Return (x, y) of the center of cell containing provided text 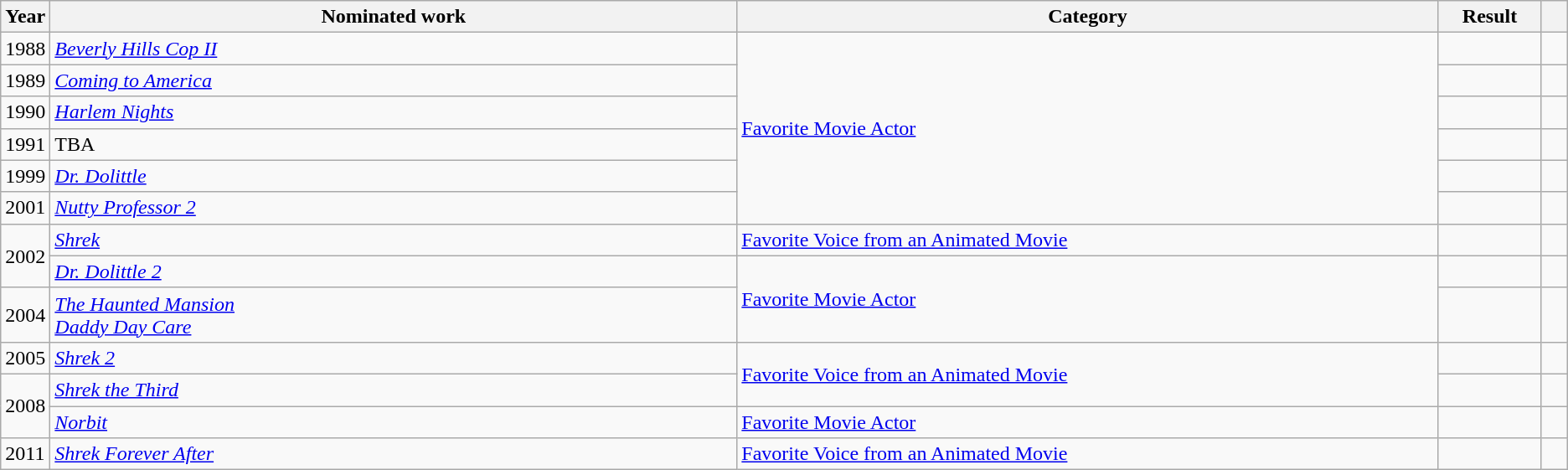
Shrek (394, 240)
2001 (25, 208)
Shrek Forever After (394, 454)
Result (1489, 17)
1989 (25, 80)
Year (25, 17)
1990 (25, 112)
2004 (25, 315)
2011 (25, 454)
Norbit (394, 421)
Category (1087, 17)
Nutty Professor 2 (394, 208)
Shrek the Third (394, 390)
Beverly Hills Cop II (394, 49)
1991 (25, 144)
Dr. Dolittle (394, 176)
Coming to America (394, 80)
2008 (25, 405)
2005 (25, 358)
1999 (25, 176)
Dr. Dolittle 2 (394, 271)
1988 (25, 49)
Shrek 2 (394, 358)
Harlem Nights (394, 112)
Nominated work (394, 17)
The Haunted MansionDaddy Day Care (394, 315)
2002 (25, 256)
TBA (394, 144)
